Extract the (X, Y) coordinate from the center of the cell holding the provided text.  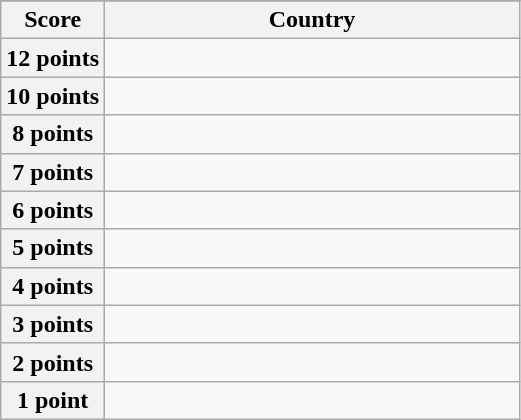
12 points (53, 58)
1 point (53, 400)
3 points (53, 324)
7 points (53, 172)
10 points (53, 96)
Country (312, 20)
4 points (53, 286)
Score (53, 20)
5 points (53, 248)
2 points (53, 362)
8 points (53, 134)
6 points (53, 210)
